Return [X, Y] of the center of cell containing provided text 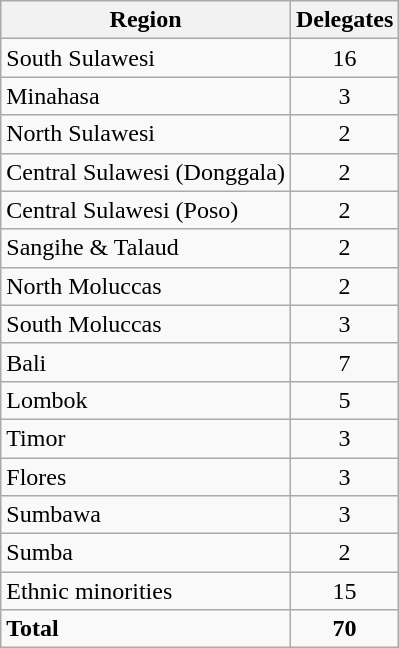
Bali [146, 362]
15 [344, 591]
South Moluccas [146, 324]
South Sulawesi [146, 58]
Sumba [146, 553]
16 [344, 58]
Central Sulawesi (Donggala) [146, 172]
Central Sulawesi (Poso) [146, 210]
Delegates [344, 20]
Ethnic minorities [146, 591]
Sumbawa [146, 515]
70 [344, 629]
Minahasa [146, 96]
North Moluccas [146, 286]
Lombok [146, 400]
Total [146, 629]
North Sulawesi [146, 134]
Timor [146, 438]
5 [344, 400]
Sangihe & Talaud [146, 248]
7 [344, 362]
Flores [146, 477]
Region [146, 20]
